Provide the [x, y] coordinate of the cell's center where the given text is located.  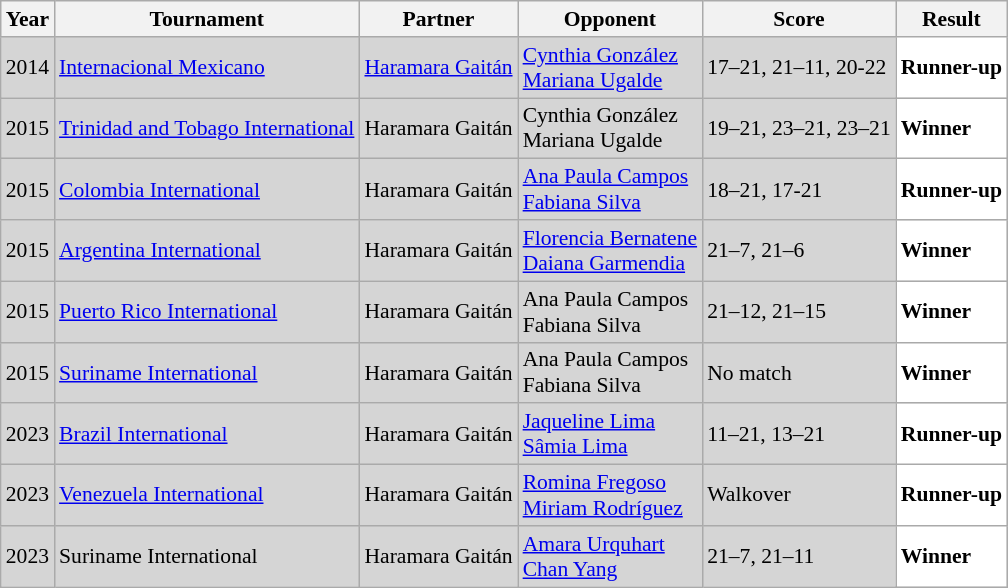
Walkover [799, 496]
Result [952, 19]
21–7, 21–11 [799, 556]
Romina Fregoso Miriam Rodríguez [610, 496]
Internacional Mexicano [206, 68]
Amara Urquhart Chan Yang [610, 556]
2014 [28, 68]
Jaqueline Lima Sâmia Lima [610, 434]
Opponent [610, 19]
Tournament [206, 19]
Venezuela International [206, 496]
11–21, 13–21 [799, 434]
Score [799, 19]
17–21, 21–11, 20-22 [799, 68]
Puerto Rico International [206, 312]
18–21, 17-21 [799, 190]
Colombia International [206, 190]
Trinidad and Tobago International [206, 128]
21–7, 21–6 [799, 250]
No match [799, 372]
Florencia Bernatene Daiana Garmendia [610, 250]
Argentina International [206, 250]
Year [28, 19]
Brazil International [206, 434]
21–12, 21–15 [799, 312]
Partner [438, 19]
19–21, 23–21, 23–21 [799, 128]
